Locate the cell with the specified text and output its (X, Y) center coordinate. 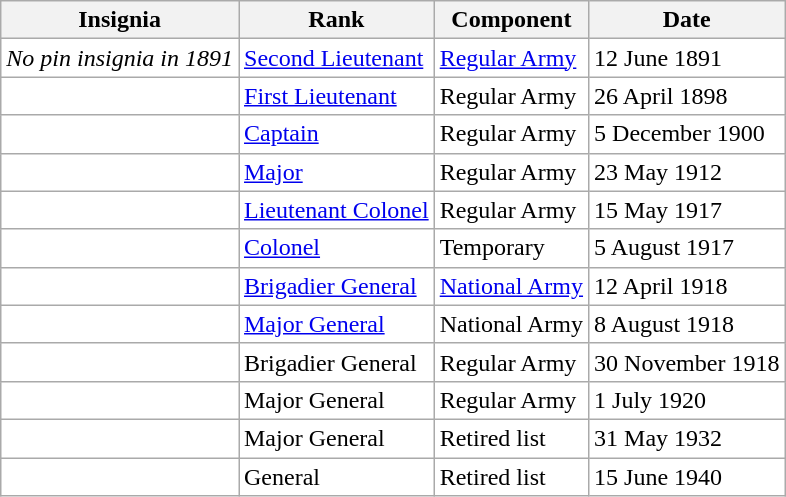
15 May 1917 (687, 210)
Insignia (120, 20)
31 May 1932 (687, 438)
Second Lieutenant (336, 58)
First Lieutenant (336, 96)
No pin insignia in 1891 (120, 58)
Major (336, 172)
8 August 1918 (687, 324)
General (336, 477)
5 August 1917 (687, 248)
Component (511, 20)
Lieutenant Colonel (336, 210)
Rank (336, 20)
12 April 1918 (687, 286)
Colonel (336, 248)
30 November 1918 (687, 362)
23 May 1912 (687, 172)
1 July 1920 (687, 400)
12 June 1891 (687, 58)
Temporary (511, 248)
Captain (336, 134)
26 April 1898 (687, 96)
5 December 1900 (687, 134)
Date (687, 20)
15 June 1940 (687, 477)
